Capture the cell that displays the provided text and extract its [x, y] central coordinate. 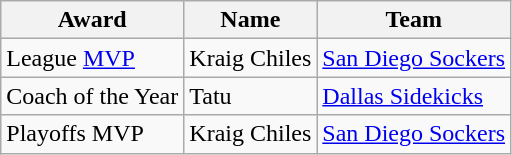
League MVP [92, 58]
Name [250, 20]
Coach of the Year [92, 96]
Tatu [250, 96]
Award [92, 20]
Team [414, 20]
Playoffs MVP [92, 134]
Dallas Sidekicks [414, 96]
